Locate the cell with the specified text and output its [X, Y] center coordinate. 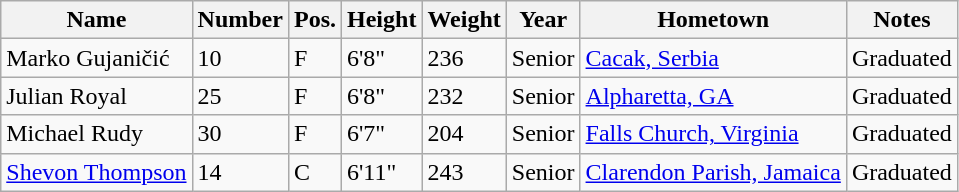
Marko Gujaničić [96, 58]
204 [464, 134]
6'7" [382, 134]
Julian Royal [96, 96]
Cacak, Serbia [713, 58]
Hometown [713, 20]
243 [464, 172]
25 [240, 96]
232 [464, 96]
Name [96, 20]
Falls Church, Virginia [713, 134]
Year [543, 20]
Height [382, 20]
Shevon Thompson [96, 172]
236 [464, 58]
Pos. [314, 20]
Number [240, 20]
Notes [902, 20]
Alpharetta, GA [713, 96]
30 [240, 134]
Michael Rudy [96, 134]
Clarendon Parish, Jamaica [713, 172]
C [314, 172]
10 [240, 58]
6'11" [382, 172]
14 [240, 172]
Weight [464, 20]
